Provide the (x, y) coordinate of the cell's center where the given text is located.  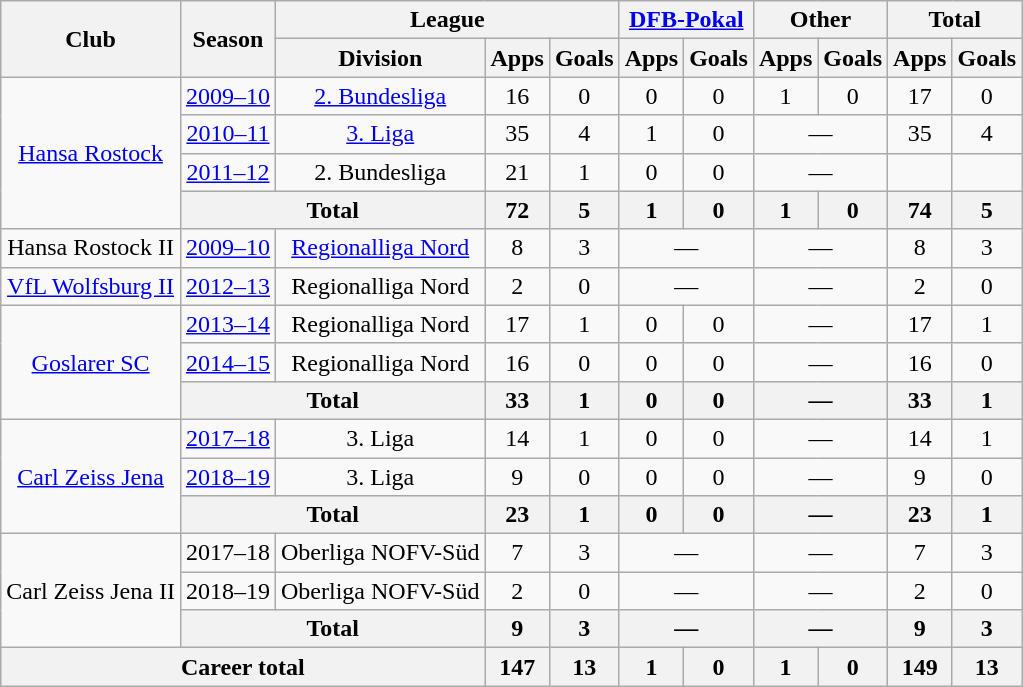
Career total (243, 667)
149 (920, 667)
2010–11 (228, 134)
2012–13 (228, 286)
Season (228, 39)
147 (517, 667)
Division (380, 58)
72 (517, 210)
Carl Zeiss Jena II (91, 591)
74 (920, 210)
Hansa Rostock II (91, 248)
Other (820, 20)
Goslarer SC (91, 362)
Carl Zeiss Jena (91, 476)
2014–15 (228, 362)
2013–14 (228, 324)
Club (91, 39)
VfL Wolfsburg II (91, 286)
Hansa Rostock (91, 153)
DFB-Pokal (686, 20)
2011–12 (228, 172)
League (447, 20)
21 (517, 172)
